Find where the given text appears and provide that cell's center as (X, Y) coordinate. 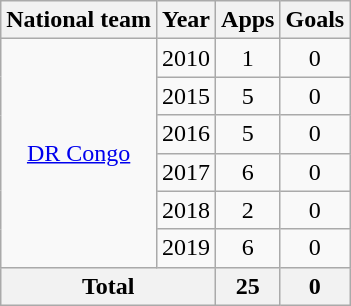
2018 (186, 210)
2019 (186, 248)
2016 (186, 134)
Year (186, 20)
1 (248, 58)
2017 (186, 172)
2015 (186, 96)
25 (248, 286)
National team (79, 20)
Apps (248, 20)
DR Congo (79, 153)
Goals (315, 20)
2 (248, 210)
Total (108, 286)
2010 (186, 58)
